Determine the [X, Y] coordinate at the center of the cell enclosing the given text.  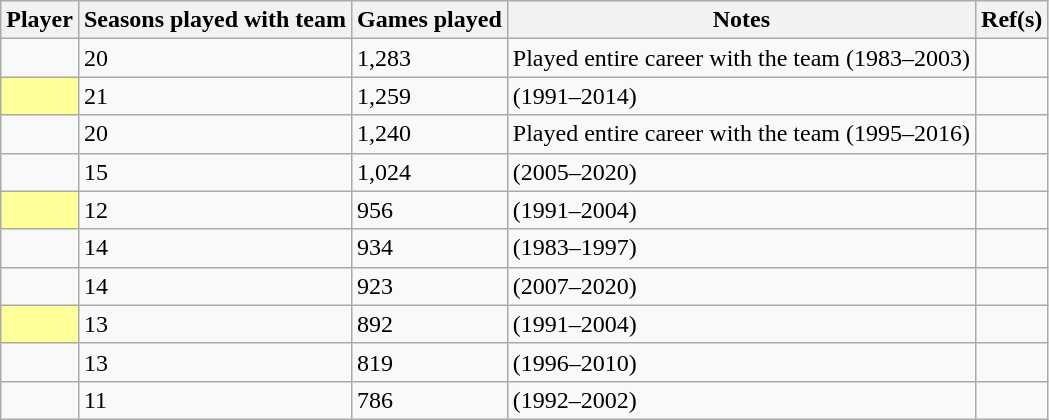
1,259 [430, 96]
1,283 [430, 58]
(2007–2020) [741, 286]
(1991–2014) [741, 96]
Games played [430, 20]
956 [430, 210]
Played entire career with the team (1995–2016) [741, 134]
11 [214, 400]
923 [430, 286]
786 [430, 400]
Ref(s) [1012, 20]
(1992–2002) [741, 400]
(1996–2010) [741, 362]
819 [430, 362]
21 [214, 96]
(1983–1997) [741, 248]
15 [214, 172]
1,024 [430, 172]
Notes [741, 20]
934 [430, 248]
Seasons played with team [214, 20]
Played entire career with the team (1983–2003) [741, 58]
892 [430, 324]
Player [40, 20]
1,240 [430, 134]
(2005–2020) [741, 172]
12 [214, 210]
